Return (x, y) of the center of cell containing provided text 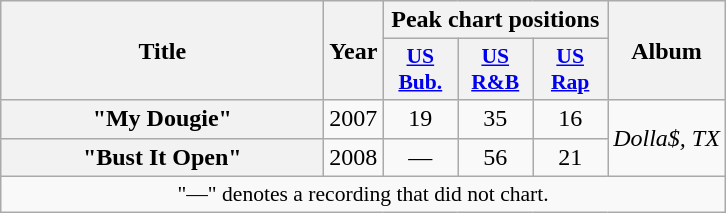
Dolla$, TX (667, 138)
US Bub. (420, 70)
"Bust It Open" (162, 157)
Year (354, 50)
16 (570, 119)
Title (162, 50)
35 (496, 119)
USRap (570, 70)
21 (570, 157)
19 (420, 119)
56 (496, 157)
2007 (354, 119)
Album (667, 50)
USR&B (496, 70)
"My Dougie" (162, 119)
"—" denotes a recording that did not chart. (364, 194)
— (420, 157)
Peak chart positions (496, 20)
2008 (354, 157)
